Identify which cell holds the provided text, then report its [x, y] central coordinate. 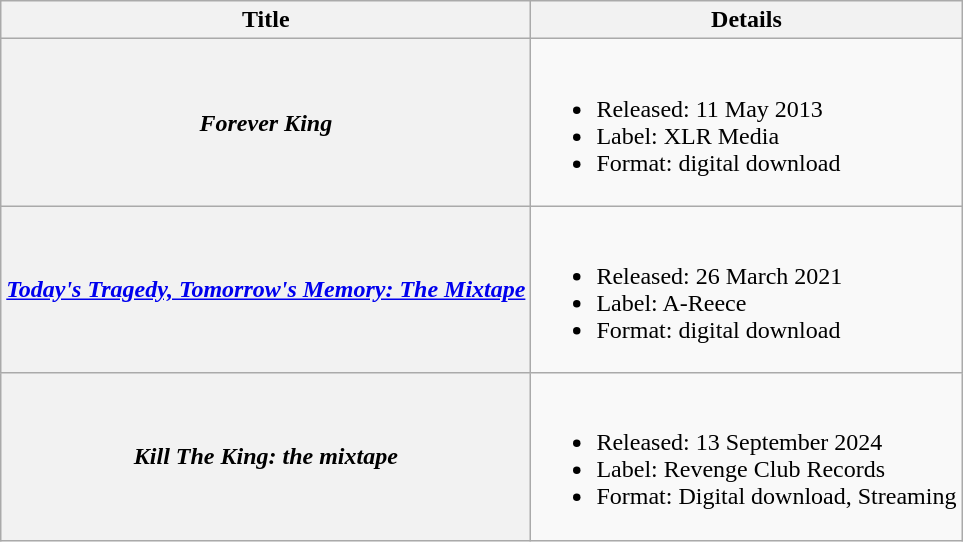
Released: 11 May 2013Label: XLR MediaFormat: digital download [746, 122]
Details [746, 20]
Forever King [266, 122]
Released: 26 March 2021Label: A-ReeceFormat: digital download [746, 290]
Released: 13 September 2024Label: Revenge Club RecordsFormat: Digital download, Streaming [746, 456]
Today's Tragedy, Tomorrow's Memory: The Mixtape [266, 290]
Title [266, 20]
Kill The King: the mixtape [266, 456]
